Provide the [X, Y] coordinate of the cell's center where the given text is located.  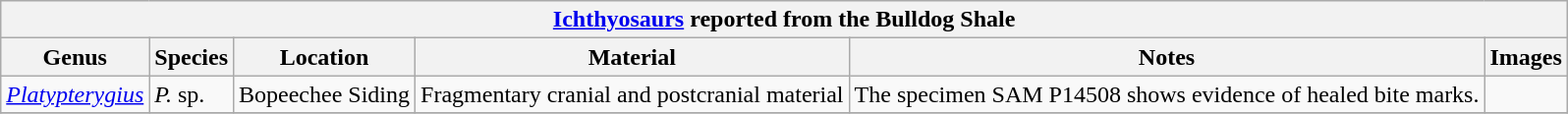
Fragmentary cranial and postcranial material [633, 94]
Genus [75, 57]
P. sp. [192, 94]
Location [324, 57]
Platypterygius [75, 94]
Species [192, 57]
Ichthyosaurs reported from the Bulldog Shale [784, 20]
Notes [1167, 57]
Material [633, 57]
Bopeechee Siding [324, 94]
Images [1526, 57]
The specimen SAM P14508 shows evidence of healed bite marks. [1167, 94]
